Return [x, y] of the center of cell containing provided text 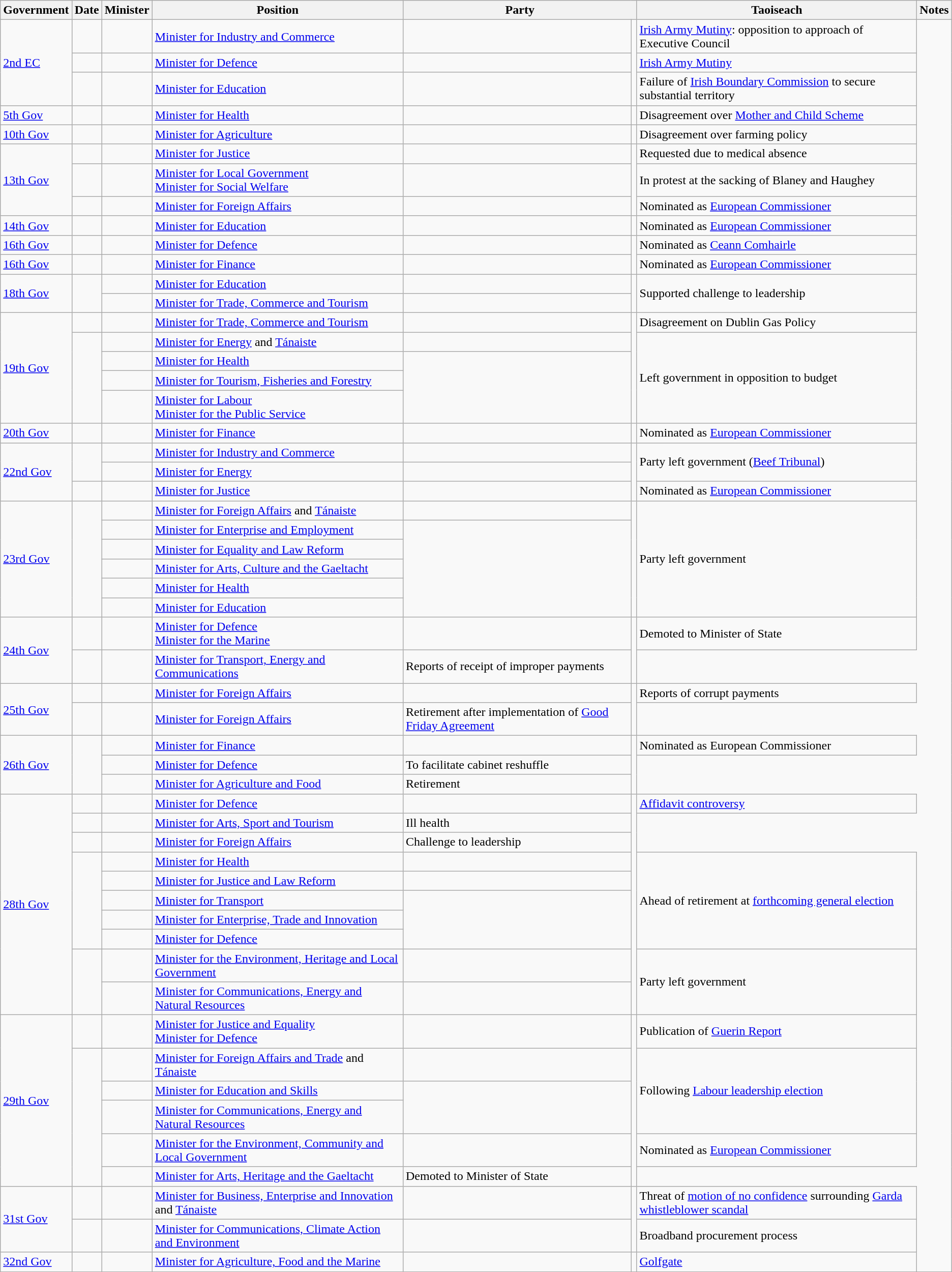
Irish Army Mutiny [777, 63]
28th Gov [36, 905]
Date [86, 10]
Failure of Irish Boundary Commission to secure substantial territory [777, 89]
Threat of motion of no confidence surrounding Garda whistleblower scandal [777, 1203]
Left government in opposition to budget [777, 378]
22nd Gov [36, 472]
Minister for Communications, Climate Action and Environment [278, 1235]
23rd Gov [36, 559]
Minister for Arts, Culture and the Gaeltacht [278, 568]
Minister for Arts, Sport and Tourism [278, 823]
Minister for the Environment, Community and Local Government [278, 1150]
Notes [934, 10]
Party left government (Beef Tribunal) [777, 462]
Nominated as Ceann Comhairle [777, 245]
Publication of Guerin Report [777, 1032]
24th Gov [36, 650]
Minister for DefenceMinister for the Marine [278, 634]
25th Gov [36, 709]
Minister for Enterprise, Trade and Innovation [278, 919]
20th Gov [36, 433]
Challenge to leadership [517, 842]
Minister for Tourism, Fisheries and Forestry [278, 381]
Irish Army Mutiny: opposition to approach of Executive Council [777, 37]
Minister for Energy [278, 472]
Minister for Energy and Tánaiste [278, 342]
18th Gov [36, 293]
Retirement after implementation of Good Friday Agreement [517, 719]
Minister for Transport [278, 900]
Retirement [517, 784]
Government [36, 10]
Minister for Local GovernmentMinister for Social Welfare [278, 180]
Minister for Justice and Law Reform [278, 881]
Minister for Transport, Energy and Communications [278, 667]
32nd Gov [36, 1262]
Ahead of retirement at forthcoming general election [777, 900]
14th Gov [36, 225]
Minister for Arts, Heritage and the Gaeltacht [278, 1176]
2nd EC [36, 63]
Taoiseach [777, 10]
31st Gov [36, 1219]
Requested due to medical absence [777, 154]
13th Gov [36, 180]
26th Gov [36, 765]
Disagreement over Mother and Child Scheme [777, 115]
Affidavit controversy [777, 803]
Minister [127, 10]
To facilitate cabinet reshuffle [517, 765]
Minister for Education and Skills [278, 1091]
Minister for LabourMinister for the Public Service [278, 407]
Golfgate [777, 1262]
Minister for Foreign Affairs and Trade and Tánaiste [278, 1064]
19th Gov [36, 368]
Minister for Enterprise and Employment [278, 530]
Disagreement over farming policy [777, 134]
29th Gov [36, 1101]
Reports of corrupt payments [777, 693]
Supported challenge to leadership [777, 293]
5th Gov [36, 115]
Reports of receipt of improper payments [517, 667]
Minister for Agriculture [278, 134]
10th Gov [36, 134]
Minister for Business, Enterprise and Innovation and Tánaiste [278, 1203]
In protest at the sacking of Blaney and Haughey [777, 180]
Minister for Justice and EqualityMinister for Defence [278, 1032]
Ill health [517, 823]
Minister for Equality and Law Reform [278, 549]
Following Labour leadership election [777, 1091]
Position [278, 10]
Minister for Foreign Affairs and Tánaiste [278, 510]
Disagreement on Dublin Gas Policy [777, 323]
Minister for the Environment, Heritage and Local Government [278, 965]
Party [520, 10]
Minister for Agriculture and Food [278, 784]
Broadband procurement process [777, 1235]
Minister for Agriculture, Food and the Marine [278, 1262]
